Provide the (x, y) coordinate of the cell's center where the given text is located.  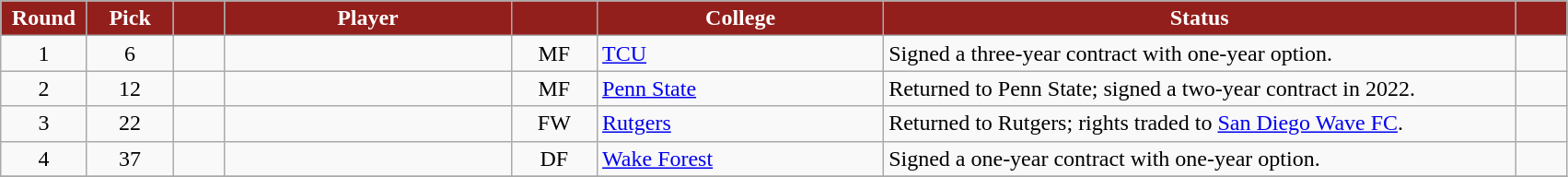
College (740, 18)
Pick (130, 18)
Rutgers (740, 124)
12 (130, 88)
FW (554, 124)
Wake Forest (740, 159)
Signed a one-year contract with one-year option. (1200, 159)
Round (44, 18)
Penn State (740, 88)
Returned to Penn State; signed a two-year contract in 2022. (1200, 88)
22 (130, 124)
37 (130, 159)
6 (130, 53)
1 (44, 53)
TCU (740, 53)
Signed a three-year contract with one-year option. (1200, 53)
4 (44, 159)
DF (554, 159)
Returned to Rutgers; rights traded to San Diego Wave FC. (1200, 124)
Player (368, 18)
3 (44, 124)
Status (1200, 18)
2 (44, 88)
